Pinpoint the cell where the given text exists, returning its (x, y) midpoint coordinate. 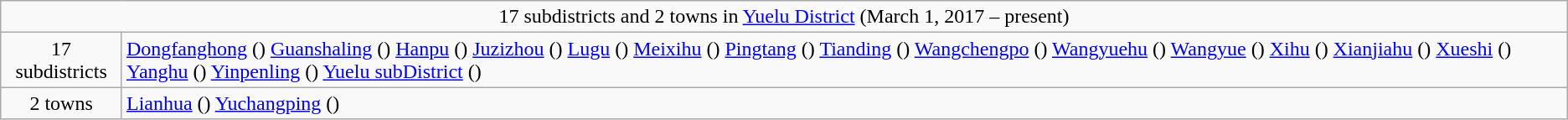
17 subdistricts and 2 towns in Yuelu District (March 1, 2017 – present) (784, 17)
17 subdistricts (62, 60)
2 towns (62, 103)
Lianhua () Yuchangping () (844, 103)
